Scan for the cell matching the given text and deliver its [X, Y] coordinate at center. 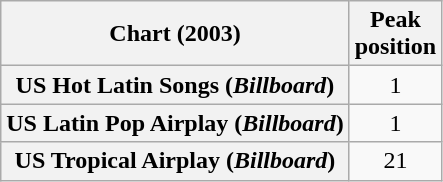
Chart (2003) [175, 34]
US Tropical Airplay (Billboard) [175, 161]
US Latin Pop Airplay (Billboard) [175, 123]
US Hot Latin Songs (Billboard) [175, 85]
Peakposition [395, 34]
21 [395, 161]
